Extract the (x, y) coordinate from the center of the cell holding the provided text.  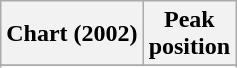
Chart (2002) (72, 34)
Peakposition (189, 34)
